Extract the (x, y) coordinate from the center of the cell holding the provided text.  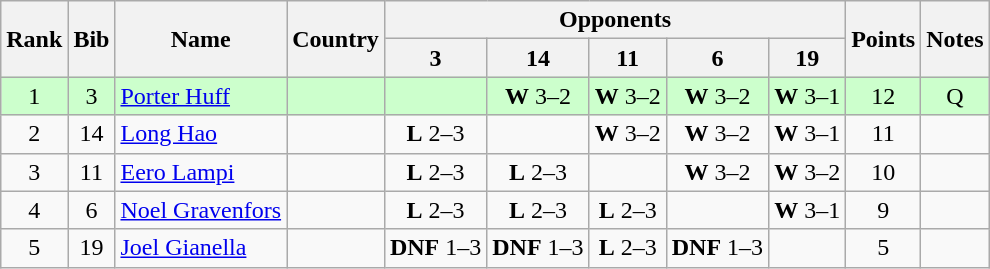
Q (955, 96)
9 (884, 210)
Country (336, 39)
Long Hao (201, 134)
10 (884, 172)
Eero Lampi (201, 172)
Notes (955, 39)
Bib (92, 39)
Opponents (614, 20)
Joel Gianella (201, 248)
Name (201, 39)
12 (884, 96)
Rank (34, 39)
4 (34, 210)
1 (34, 96)
2 (34, 134)
Porter Huff (201, 96)
Points (884, 39)
Noel Gravenfors (201, 210)
